Search for the cell housing the specified text and yield its [x, y] center coordinate. 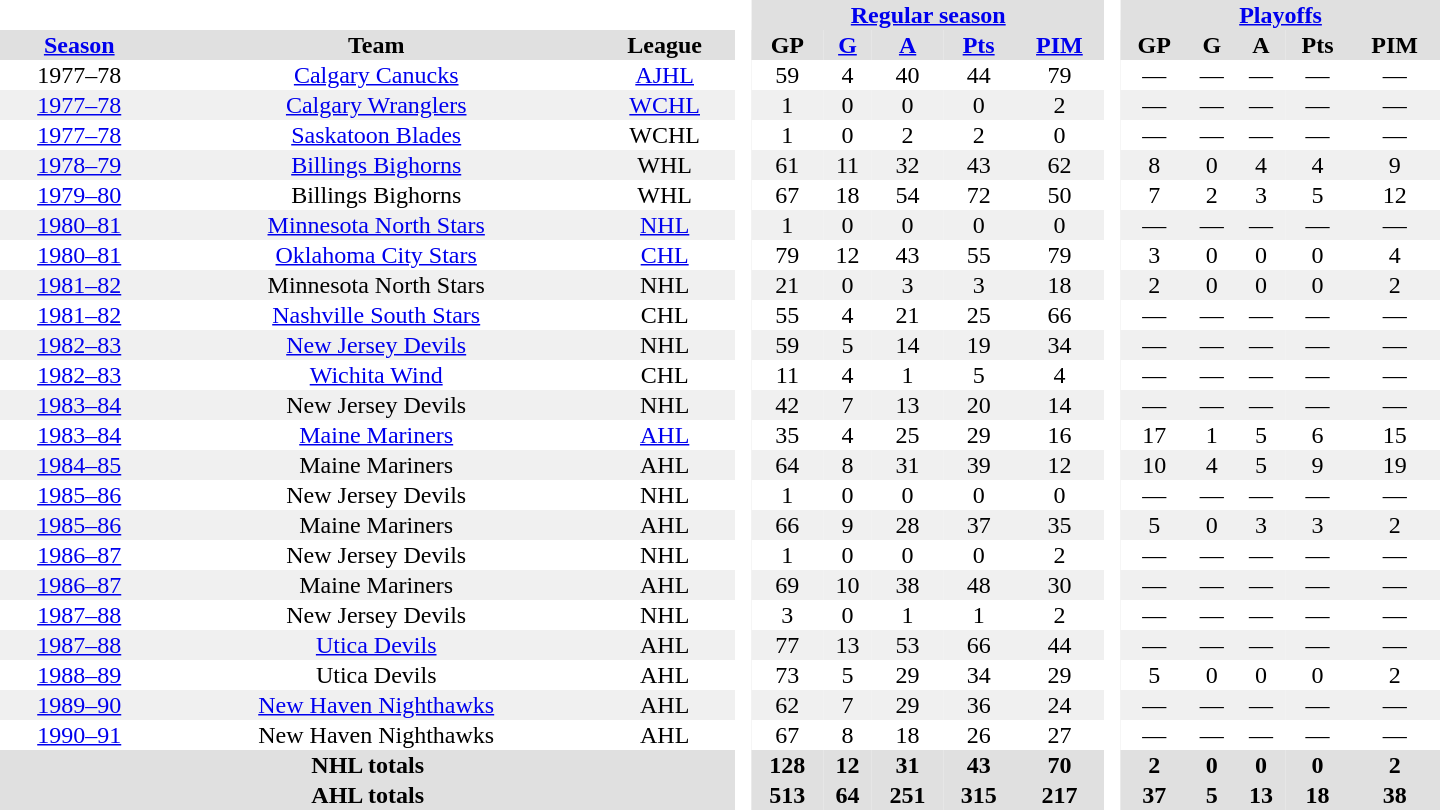
1989–90 [80, 705]
42 [788, 405]
Calgary Wranglers [376, 105]
128 [788, 765]
61 [788, 165]
30 [1059, 585]
315 [978, 795]
Calgary Canucks [376, 75]
54 [908, 195]
32 [908, 165]
73 [788, 675]
AHL totals [368, 795]
Saskatoon Blades [376, 135]
40 [908, 75]
Oklahoma City Stars [376, 255]
AJHL [665, 75]
1988–89 [80, 675]
Playoffs [1280, 15]
1984–85 [80, 465]
1978–79 [80, 165]
39 [978, 465]
16 [1059, 435]
513 [788, 795]
20 [978, 405]
17 [1154, 435]
15 [1394, 435]
Wichita Wind [376, 375]
69 [788, 585]
28 [908, 525]
26 [978, 735]
League [665, 45]
70 [1059, 765]
251 [908, 795]
6 [1318, 435]
NHL totals [368, 765]
Nashville South Stars [376, 315]
1979–80 [80, 195]
1990–91 [80, 735]
77 [788, 645]
72 [978, 195]
27 [1059, 735]
48 [978, 585]
217 [1059, 795]
24 [1059, 705]
36 [978, 705]
Team [376, 45]
Season [80, 45]
Regular season [928, 15]
50 [1059, 195]
53 [908, 645]
